Return (x, y) of the center of cell containing provided text 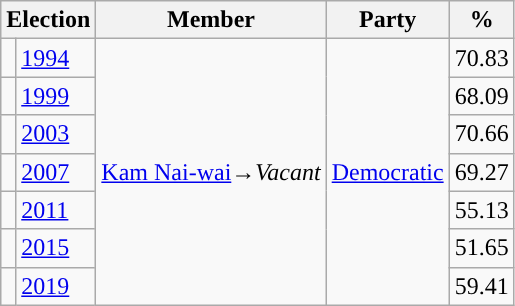
70.66 (482, 134)
1994 (56, 58)
Member (211, 20)
59.41 (482, 286)
51.65 (482, 248)
1999 (56, 96)
Kam Nai-wai→Vacant (211, 172)
Election (48, 20)
2019 (56, 286)
70.83 (482, 58)
Democratic (388, 172)
55.13 (482, 210)
2015 (56, 248)
Party (388, 20)
2011 (56, 210)
2003 (56, 134)
% (482, 20)
2007 (56, 172)
68.09 (482, 96)
69.27 (482, 172)
